Return [x, y] of the center of cell containing provided text 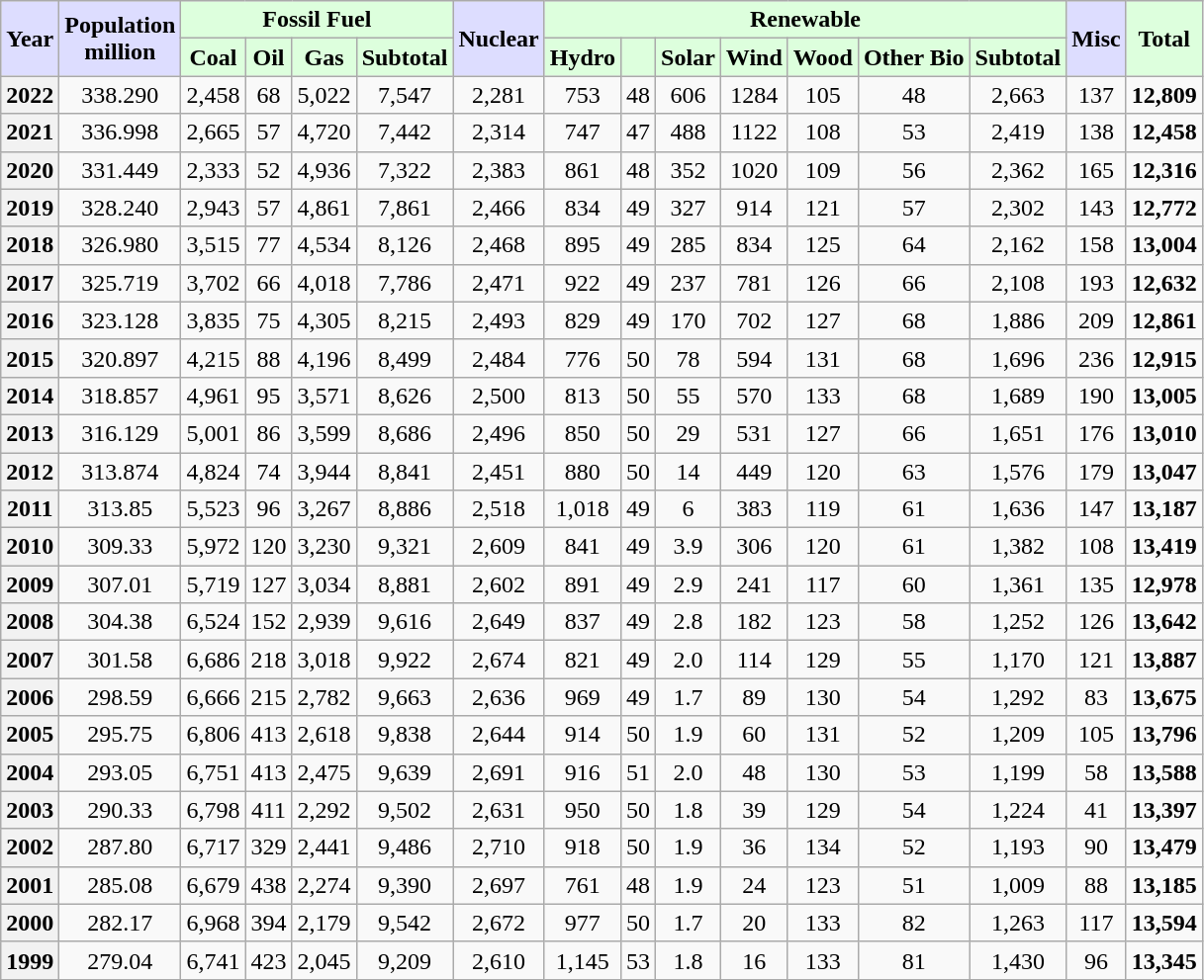
9,502 [405, 810]
8,126 [405, 245]
Oil [269, 57]
114 [754, 660]
320.897 [121, 358]
3,702 [214, 283]
6,717 [214, 847]
165 [1096, 170]
2021 [30, 133]
325.719 [121, 283]
1,636 [1018, 509]
2,274 [324, 885]
236 [1096, 358]
4,305 [324, 320]
8,626 [405, 396]
2,500 [499, 396]
290.33 [121, 810]
2,475 [324, 772]
7,547 [405, 95]
813 [582, 396]
209 [1096, 320]
2,314 [499, 133]
2009 [30, 584]
3,230 [324, 547]
394 [269, 923]
13,004 [1163, 245]
1,193 [1018, 847]
1,292 [1018, 697]
6,686 [214, 660]
328.240 [121, 208]
918 [582, 847]
95 [269, 396]
9,922 [405, 660]
304.38 [121, 622]
77 [269, 245]
2.9 [689, 584]
306 [754, 547]
Fossil Fuel [317, 20]
176 [1096, 433]
83 [1096, 697]
423 [269, 960]
2,162 [1018, 245]
6,679 [214, 885]
82 [914, 923]
2020 [30, 170]
143 [1096, 208]
78 [689, 358]
1,576 [1018, 472]
570 [754, 396]
2,362 [1018, 170]
2,108 [1018, 283]
880 [582, 472]
Wind [754, 57]
2,691 [499, 772]
4,720 [324, 133]
13,796 [1163, 735]
16 [754, 960]
327 [689, 208]
190 [1096, 396]
Gas [324, 57]
2,496 [499, 433]
2.8 [689, 622]
13,185 [1163, 885]
2,441 [324, 847]
215 [269, 697]
313.85 [121, 509]
8,686 [405, 433]
13,479 [1163, 847]
13,419 [1163, 547]
4,861 [324, 208]
753 [582, 95]
1,199 [1018, 772]
9,639 [405, 772]
20 [754, 923]
2,493 [499, 320]
411 [269, 810]
950 [582, 810]
182 [754, 622]
119 [823, 509]
2,302 [1018, 208]
1,430 [1018, 960]
13,588 [1163, 772]
14 [689, 472]
6,751 [214, 772]
1,689 [1018, 396]
152 [269, 622]
Total [1163, 39]
6,666 [214, 697]
13,397 [1163, 810]
1,696 [1018, 358]
Renewable [805, 20]
781 [754, 283]
90 [1096, 847]
13,675 [1163, 697]
13,642 [1163, 622]
2,602 [499, 584]
287.80 [121, 847]
2,458 [214, 95]
3,018 [324, 660]
3,599 [324, 433]
Wood [823, 57]
285.08 [121, 885]
1,209 [1018, 735]
2,636 [499, 697]
316.129 [121, 433]
4,196 [324, 358]
1020 [754, 170]
1,145 [582, 960]
2008 [30, 622]
977 [582, 923]
6,741 [214, 960]
850 [582, 433]
6,806 [214, 735]
12,915 [1163, 358]
2016 [30, 320]
9,542 [405, 923]
75 [269, 320]
861 [582, 170]
383 [754, 509]
1,382 [1018, 547]
449 [754, 472]
2,281 [499, 95]
Hydro [582, 57]
761 [582, 885]
3,835 [214, 320]
2,644 [499, 735]
13,187 [1163, 509]
837 [582, 622]
2,939 [324, 622]
2,045 [324, 960]
7,322 [405, 170]
218 [269, 660]
13,345 [1163, 960]
2,649 [499, 622]
1284 [754, 95]
147 [1096, 509]
1,361 [1018, 584]
2,672 [499, 923]
329 [269, 847]
3.9 [689, 547]
24 [754, 885]
2011 [30, 509]
2001 [30, 885]
1,252 [1018, 622]
841 [582, 547]
895 [582, 245]
135 [1096, 584]
13,047 [1163, 472]
606 [689, 95]
56 [914, 170]
2,484 [499, 358]
4,824 [214, 472]
5,972 [214, 547]
331.449 [121, 170]
821 [582, 660]
1122 [754, 133]
3,571 [324, 396]
9,486 [405, 847]
64 [914, 245]
1,170 [1018, 660]
279.04 [121, 960]
2003 [30, 810]
2,710 [499, 847]
285 [689, 245]
2006 [30, 697]
12,978 [1163, 584]
2002 [30, 847]
2,674 [499, 660]
86 [269, 433]
3,944 [324, 472]
336.998 [121, 133]
6,968 [214, 923]
13,005 [1163, 396]
179 [1096, 472]
6,798 [214, 810]
282.17 [121, 923]
747 [582, 133]
2,179 [324, 923]
Solar [689, 57]
2,610 [499, 960]
438 [269, 885]
2,471 [499, 283]
352 [689, 170]
2004 [30, 772]
5,022 [324, 95]
9,209 [405, 960]
2,518 [499, 509]
3,034 [324, 584]
74 [269, 472]
2,466 [499, 208]
6 [689, 509]
2,292 [324, 810]
2013 [30, 433]
Nuclear [499, 39]
2,782 [324, 697]
829 [582, 320]
2018 [30, 245]
2010 [30, 547]
9,390 [405, 885]
Other Bio [914, 57]
170 [689, 320]
1,224 [1018, 810]
41 [1096, 810]
13,887 [1163, 660]
2,609 [499, 547]
36 [754, 847]
237 [689, 283]
12,861 [1163, 320]
313.874 [121, 472]
293.05 [121, 772]
1,886 [1018, 320]
702 [754, 320]
Populationmillion [121, 39]
63 [914, 472]
1,018 [582, 509]
2,419 [1018, 133]
12,458 [1163, 133]
3,267 [324, 509]
2,618 [324, 735]
2,697 [499, 885]
2015 [30, 358]
137 [1096, 95]
9,838 [405, 735]
138 [1096, 133]
Year [30, 39]
158 [1096, 245]
309.33 [121, 547]
298.59 [121, 697]
1,651 [1018, 433]
295.75 [121, 735]
241 [754, 584]
301.58 [121, 660]
307.01 [121, 584]
8,841 [405, 472]
134 [823, 847]
8,499 [405, 358]
2019 [30, 208]
2017 [30, 283]
9,663 [405, 697]
922 [582, 283]
488 [689, 133]
969 [582, 697]
9,321 [405, 547]
326.980 [121, 245]
4,961 [214, 396]
594 [754, 358]
2,468 [499, 245]
3,515 [214, 245]
Coal [214, 57]
Misc [1096, 39]
7,442 [405, 133]
4,215 [214, 358]
2,333 [214, 170]
2,663 [1018, 95]
109 [823, 170]
318.857 [121, 396]
12,632 [1163, 283]
5,719 [214, 584]
2,383 [499, 170]
8,215 [405, 320]
2,665 [214, 133]
12,316 [1163, 170]
29 [689, 433]
916 [582, 772]
2000 [30, 923]
12,809 [1163, 95]
7,786 [405, 283]
13,594 [1163, 923]
81 [914, 960]
1,009 [1018, 885]
2005 [30, 735]
13,010 [1163, 433]
776 [582, 358]
125 [823, 245]
8,886 [405, 509]
8,881 [405, 584]
2,943 [214, 208]
2,631 [499, 810]
891 [582, 584]
4,018 [324, 283]
338.290 [121, 95]
12,772 [1163, 208]
2014 [30, 396]
9,616 [405, 622]
7,861 [405, 208]
5,523 [214, 509]
1999 [30, 960]
4,936 [324, 170]
47 [639, 133]
4,534 [324, 245]
1,263 [1018, 923]
5,001 [214, 433]
2007 [30, 660]
89 [754, 697]
2022 [30, 95]
193 [1096, 283]
39 [754, 810]
2012 [30, 472]
323.128 [121, 320]
6,524 [214, 622]
2,451 [499, 472]
531 [754, 433]
